Return the (x, y) coordinate for the center point of the cell that contains the specified text.  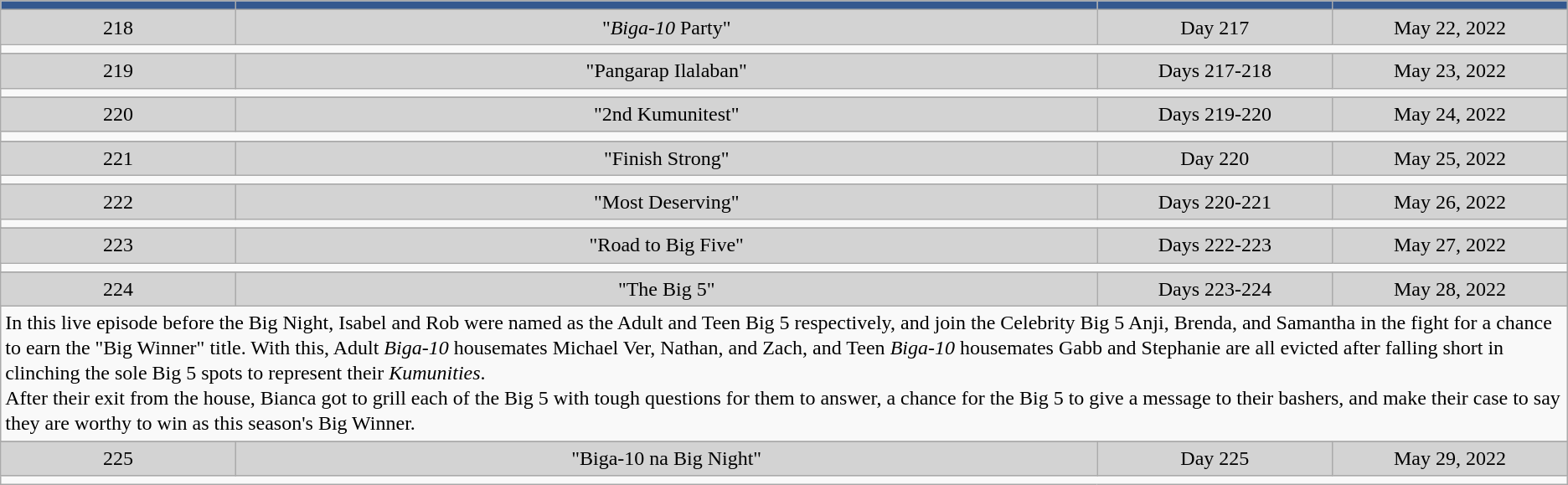
"Most Deserving" (667, 201)
May 24, 2022 (1451, 114)
Days 222-223 (1215, 245)
219 (119, 70)
Days 217-218 (1215, 70)
"Biga-10 na Big Night" (667, 459)
May 27, 2022 (1451, 245)
224 (119, 290)
May 22, 2022 (1451, 27)
223 (119, 245)
Day 217 (1215, 27)
Days 219-220 (1215, 114)
"Finish Strong" (667, 157)
"Road to Big Five" (667, 245)
Days 223-224 (1215, 290)
May 28, 2022 (1451, 290)
May 26, 2022 (1451, 201)
May 29, 2022 (1451, 459)
May 25, 2022 (1451, 157)
"Pangarap Ilalaban" (667, 70)
May 23, 2022 (1451, 70)
225 (119, 459)
Days 220-221 (1215, 201)
"2nd Kumunitest" (667, 114)
222 (119, 201)
"The Big 5" (667, 290)
"Biga-10 Party" (667, 27)
Day 225 (1215, 459)
221 (119, 157)
Day 220 (1215, 157)
218 (119, 27)
220 (119, 114)
